Return [x, y] of the center of cell containing provided text 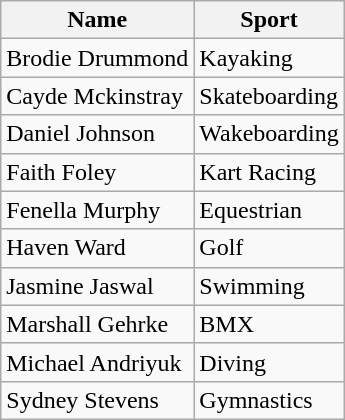
Faith Foley [98, 172]
Equestrian [269, 210]
Gymnastics [269, 400]
Jasmine Jaswal [98, 286]
BMX [269, 324]
Golf [269, 248]
Skateboarding [269, 96]
Haven Ward [98, 248]
Fenella Murphy [98, 210]
Marshall Gehrke [98, 324]
Sport [269, 20]
Kayaking [269, 58]
Name [98, 20]
Sydney Stevens [98, 400]
Daniel Johnson [98, 134]
Wakeboarding [269, 134]
Cayde Mckinstray [98, 96]
Brodie Drummond [98, 58]
Kart Racing [269, 172]
Diving [269, 362]
Michael Andriyuk [98, 362]
Swimming [269, 286]
